Output the (x, y) coordinate of the center of the cell containing the given text.  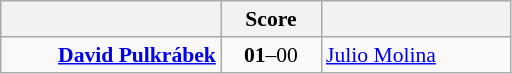
01–00 (271, 55)
David Pulkrábek (111, 55)
Julio Molina (416, 55)
Score (271, 19)
